Identify which cell holds the provided text, then report its [x, y] central coordinate. 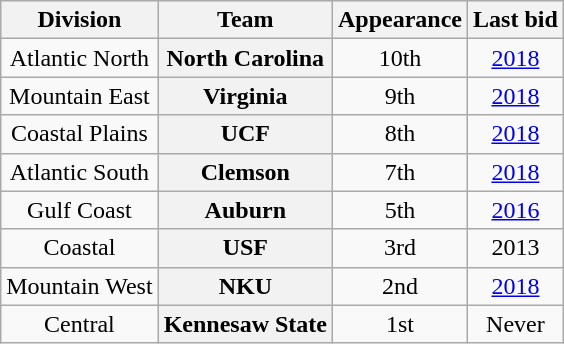
Coastal Plains [80, 134]
Central [80, 324]
Atlantic North [80, 58]
Never [516, 324]
Atlantic South [80, 172]
2016 [516, 210]
USF [245, 248]
8th [400, 134]
Gulf Coast [80, 210]
Team [245, 20]
Clemson [245, 172]
Virginia [245, 96]
Coastal [80, 248]
7th [400, 172]
NKU [245, 286]
Last bid [516, 20]
Appearance [400, 20]
Auburn [245, 210]
North Carolina [245, 58]
Mountain East [80, 96]
5th [400, 210]
Division [80, 20]
UCF [245, 134]
1st [400, 324]
3rd [400, 248]
Kennesaw State [245, 324]
9th [400, 96]
2013 [516, 248]
Mountain West [80, 286]
10th [400, 58]
2nd [400, 286]
